Detect which cell encompasses the target text, then output its (X, Y) center coordinate. 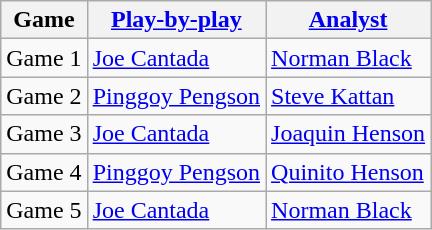
Game 1 (44, 58)
Steve Kattan (348, 96)
Game 4 (44, 172)
Analyst (348, 20)
Game 3 (44, 134)
Quinito Henson (348, 172)
Game 5 (44, 210)
Play-by-play (176, 20)
Game 2 (44, 96)
Game (44, 20)
Joaquin Henson (348, 134)
